Return the (X, Y) coordinate for the center point of the cell that contains the specified text.  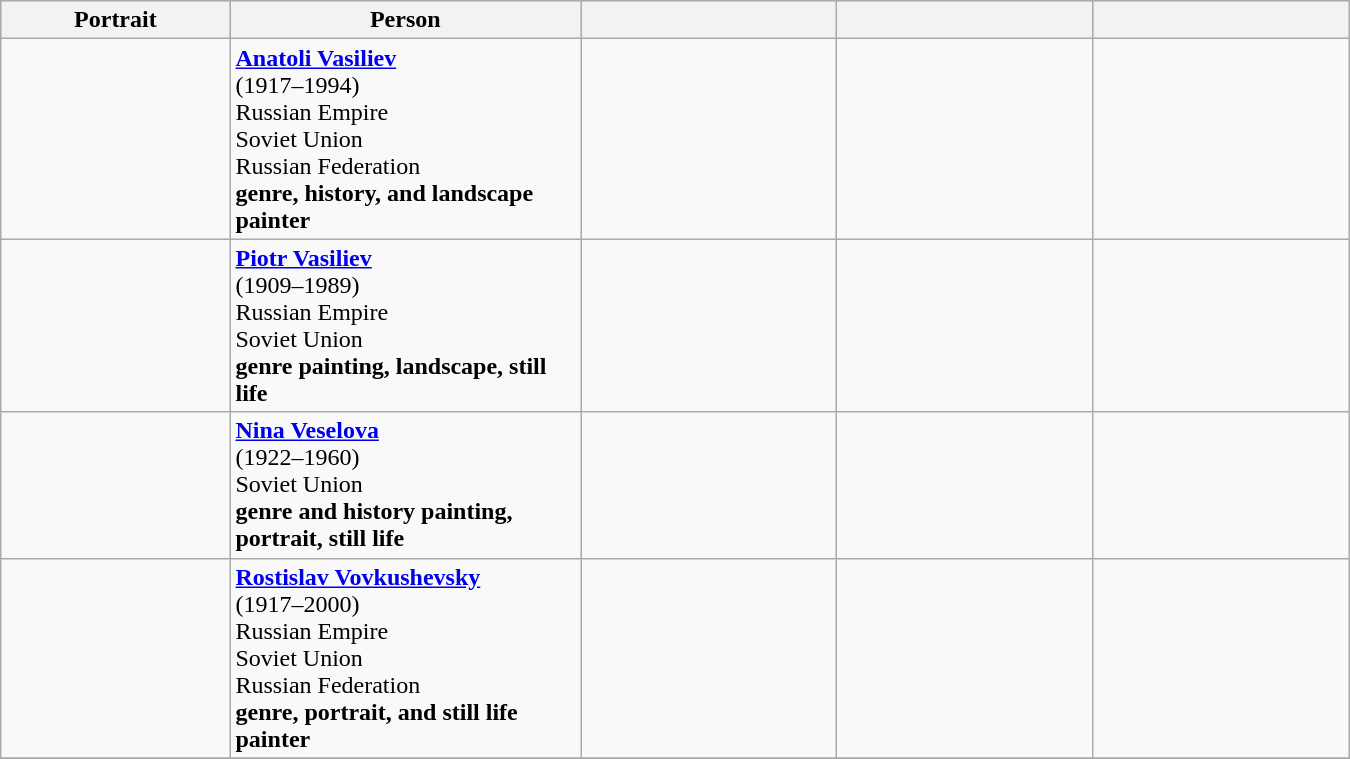
Person (406, 20)
Portrait (116, 20)
Piotr Vasiliev (1909–1989)Russian EmpireSoviet Uniongenre painting, landscape, still life (406, 326)
Nina Veselova (1922–1960)Soviet Uniongenre and history painting, portrait, still life (406, 485)
Anatoli Vasiliev (1917–1994)Russian EmpireSoviet UnionRussian Federationgenre, history, and landscape painter (406, 139)
Rostislav Vovkushevsky (1917–2000)Russian EmpireSoviet UnionRussian Federationgenre, portrait, and still life painter (406, 658)
